Locate the cell with the specified text and output its (X, Y) center coordinate. 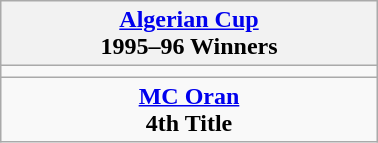
MC Oran4th Title (189, 110)
Algerian Cup1995–96 Winners (189, 34)
